Locate the cell with the specified text and output its [x, y] center coordinate. 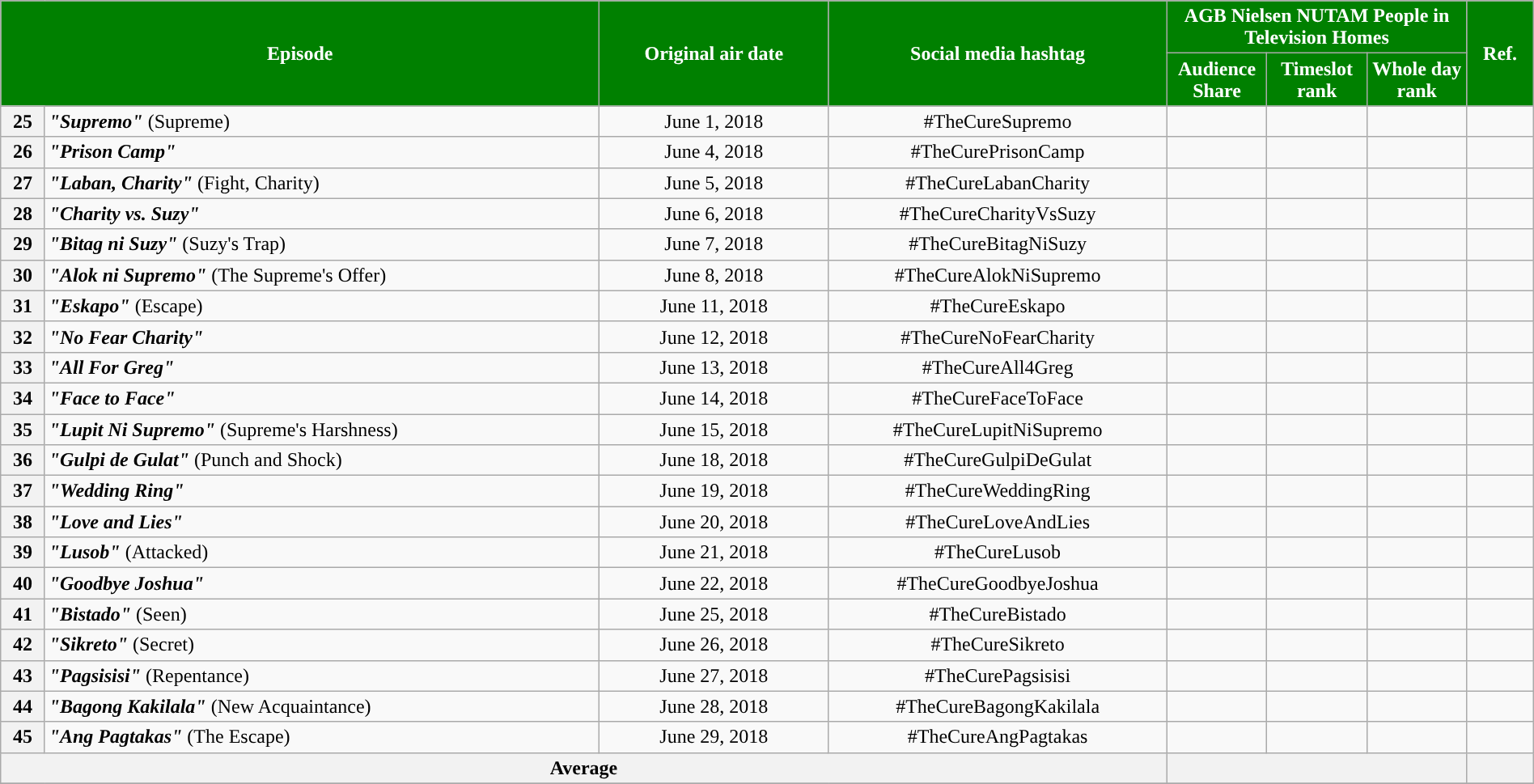
June 4, 2018 [714, 152]
"Lupit Ni Supremo" (Supreme's Harshness) [322, 430]
#TheCureBagongKakilala [998, 706]
"Gulpi de Gulat" (Punch and Shock) [322, 460]
29 [23, 244]
June 5, 2018 [714, 183]
43 [23, 676]
"Supremo" (Supreme) [322, 121]
Audience Share [1217, 79]
June 28, 2018 [714, 706]
"Wedding Ring" [322, 491]
42 [23, 645]
34 [23, 398]
"No Fear Charity" [322, 337]
#TheCurePrisonCamp [998, 152]
30 [23, 275]
#TheCureLusob [998, 553]
#TheCureFaceToFace [998, 398]
"Pagsisisi" (Repentance) [322, 676]
Original air date [714, 53]
"Prison Camp" [322, 152]
41 [23, 614]
37 [23, 491]
"Goodbye Joshua" [322, 583]
"Sikreto" (Secret) [322, 645]
June 14, 2018 [714, 398]
#TheCureCharityVsSuzy [998, 214]
June 11, 2018 [714, 306]
36 [23, 460]
June 26, 2018 [714, 645]
#TheCureLupitNiSupremo [998, 430]
"All For Greg" [322, 367]
"Ang Pagtakas" (The Escape) [322, 737]
#TheCureAlokNiSupremo [998, 275]
32 [23, 337]
#TheCureLabanCharity [998, 183]
25 [23, 121]
June 7, 2018 [714, 244]
"Charity vs. Suzy" [322, 214]
"Eskapo" (Escape) [322, 306]
June 15, 2018 [714, 430]
AGB Nielsen NUTAM People in Television Homes [1317, 28]
June 1, 2018 [714, 121]
June 12, 2018 [714, 337]
Ref. [1500, 53]
35 [23, 430]
33 [23, 367]
#TheCureBitagNiSuzy [998, 244]
#TheCureGoodbyeJoshua [998, 583]
#TheCureSupremo [998, 121]
31 [23, 306]
#TheCureGulpiDeGulat [998, 460]
40 [23, 583]
Episode [300, 53]
June 6, 2018 [714, 214]
June 18, 2018 [714, 460]
"Bistado" (Seen) [322, 614]
27 [23, 183]
#TheCureBistado [998, 614]
June 27, 2018 [714, 676]
June 21, 2018 [714, 553]
#TheCureAll4Greg [998, 367]
"Alok ni Supremo" (The Supreme's Offer) [322, 275]
"Lusob" (Attacked) [322, 553]
#TheCureNoFearCharity [998, 337]
June 22, 2018 [714, 583]
#TheCureLoveAndLies [998, 522]
June 29, 2018 [714, 737]
39 [23, 553]
Timeslotrank [1317, 79]
June 8, 2018 [714, 275]
28 [23, 214]
#TheCureWeddingRing [998, 491]
June 25, 2018 [714, 614]
"Bagong Kakilala" (New Acquaintance) [322, 706]
44 [23, 706]
"Laban, Charity" (Fight, Charity) [322, 183]
Whole dayrank [1417, 79]
June 19, 2018 [714, 491]
Average [584, 768]
Social media hashtag [998, 53]
June 20, 2018 [714, 522]
June 13, 2018 [714, 367]
#TheCureEskapo [998, 306]
"Face to Face" [322, 398]
#TheCureSikreto [998, 645]
45 [23, 737]
"Bitag ni Suzy" (Suzy's Trap) [322, 244]
"Love and Lies" [322, 522]
38 [23, 522]
26 [23, 152]
#TheCureAngPagtakas [998, 737]
#TheCurePagsisisi [998, 676]
